Provide the (x, y) coordinate of the cell's center where the given text is located.  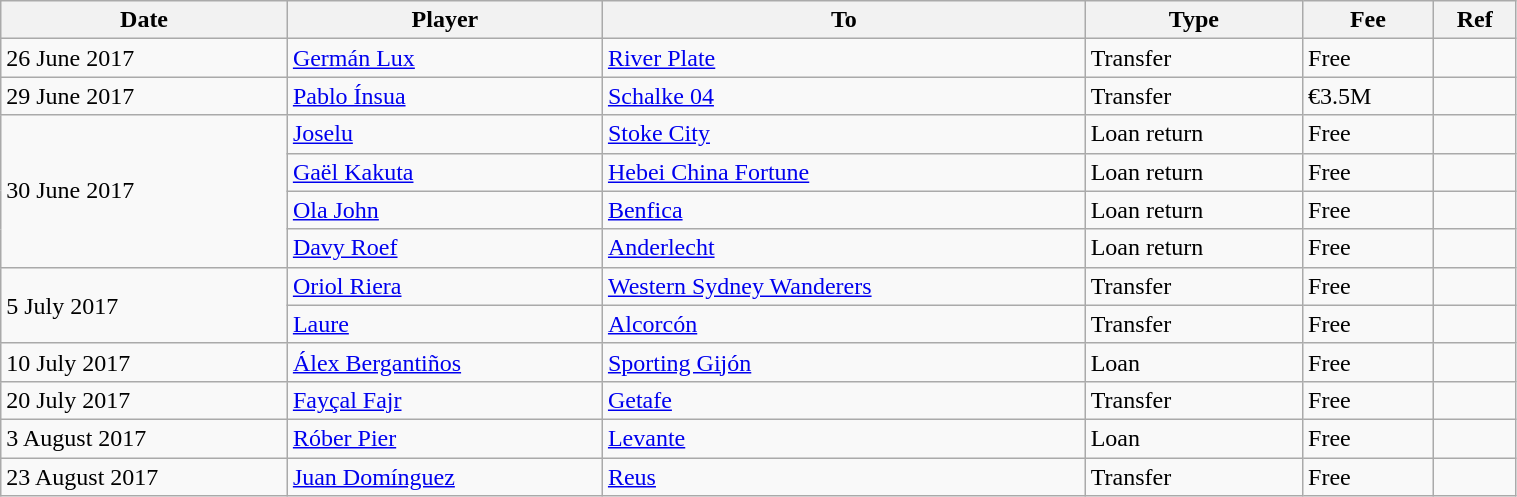
Gaël Kakuta (444, 172)
Fayçal Fajr (444, 400)
29 June 2017 (144, 96)
10 July 2017 (144, 362)
River Plate (844, 58)
Hebei China Fortune (844, 172)
Stoke City (844, 134)
Type (1194, 20)
To (844, 20)
23 August 2017 (144, 477)
Álex Bergantiños (444, 362)
Laure (444, 324)
Róber Pier (444, 438)
Schalke 04 (844, 96)
Alcorcón (844, 324)
Date (144, 20)
Ref (1474, 20)
Player (444, 20)
Anderlecht (844, 248)
Germán Lux (444, 58)
Levante (844, 438)
Fee (1368, 20)
Joselu (444, 134)
3 August 2017 (144, 438)
Juan Domínguez (444, 477)
Sporting Gijón (844, 362)
26 June 2017 (144, 58)
Benfica (844, 210)
Pablo Ínsua (444, 96)
Western Sydney Wanderers (844, 286)
5 July 2017 (144, 305)
Ola John (444, 210)
Davy Roef (444, 248)
Getafe (844, 400)
30 June 2017 (144, 191)
Oriol Riera (444, 286)
Reus (844, 477)
20 July 2017 (144, 400)
€3.5M (1368, 96)
